Pinpoint the cell where the given text exists, returning its (X, Y) midpoint coordinate. 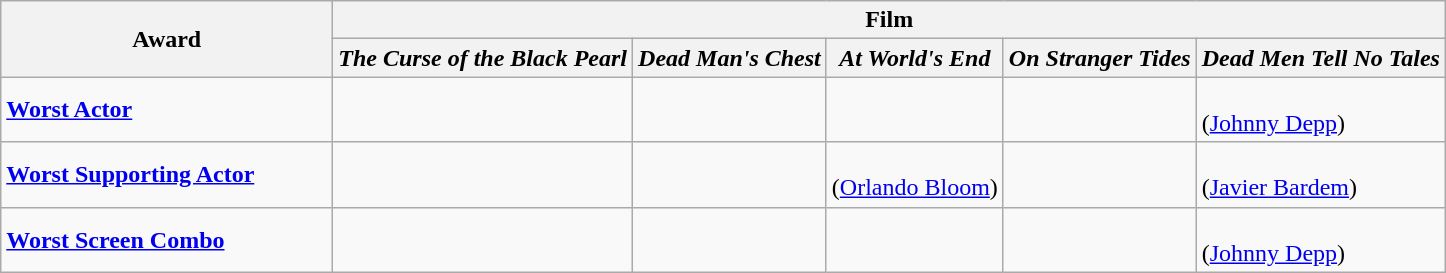
The Curse of the Black Pearl (483, 58)
Film (890, 20)
(Javier Bardem) (1320, 174)
At World's End (914, 58)
Worst Supporting Actor (167, 174)
Dead Man's Chest (730, 58)
Worst Screen Combo (167, 240)
Dead Men Tell No Tales (1320, 58)
Award (167, 39)
(Orlando Bloom) (914, 174)
Worst Actor (167, 110)
On Stranger Tides (1100, 58)
